Return the (x, y) coordinate for the center point of the cell that contains the specified text.  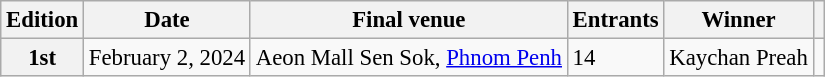
Entrants (616, 20)
1st (42, 58)
Aeon Mall Sen Sok, Phnom Penh (408, 58)
February 2, 2024 (168, 58)
Edition (42, 20)
Date (168, 20)
Final venue (408, 20)
Winner (738, 20)
Kaychan Preah (738, 58)
14 (616, 58)
